From the cell containing the given text, extract its center point as (x, y) coordinate. 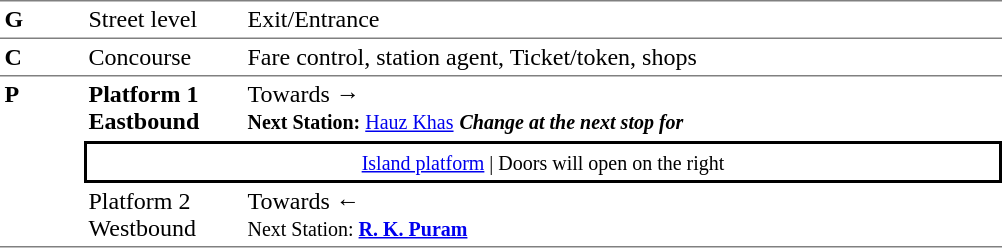
Towards ← Next Station: R. K. Puram (622, 215)
P (42, 162)
Street level (164, 20)
Fare control, station agent, Ticket/token, shops (622, 58)
Concourse (164, 58)
C (42, 58)
Exit/Entrance (622, 20)
Towards → Next Station: Hauz Khas Change at the next stop for (622, 108)
Platform 1Eastbound (164, 108)
Island platform | Doors will open on the right (543, 162)
Platform 2Westbound (164, 215)
G (42, 20)
